Identify which cell holds the provided text, then report its (x, y) central coordinate. 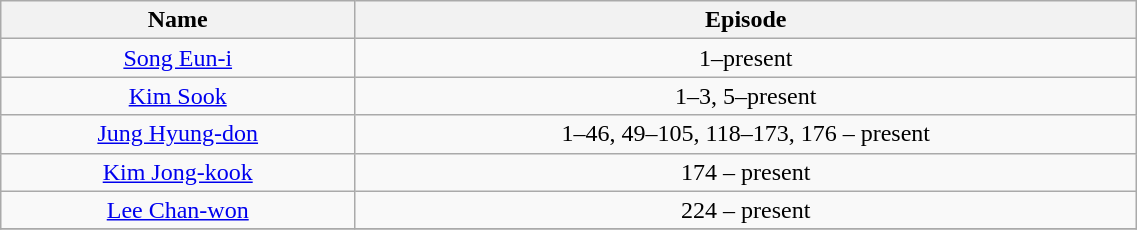
Lee Chan-won (178, 210)
Name (178, 20)
Song Eun-i (178, 58)
224 – present (746, 210)
1–46, 49–105, 118–173, 176 – present (746, 134)
1–present (746, 58)
Episode (746, 20)
174 – present (746, 172)
Jung Hyung-don (178, 134)
Kim Jong-kook (178, 172)
1–3, 5–present (746, 96)
Kim Sook (178, 96)
